Detect which cell encompasses the target text, then output its [x, y] center coordinate. 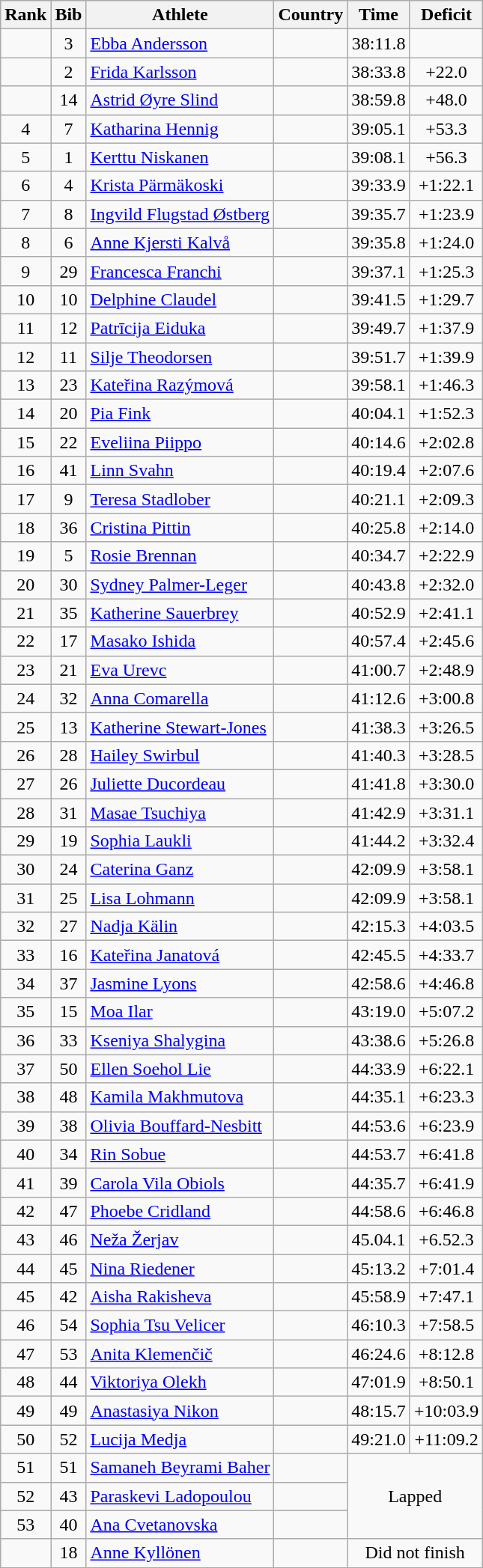
1 [69, 157]
39:08.1 [379, 157]
44:58.6 [379, 1211]
Deficit [446, 15]
Anna Comarella [180, 698]
Eveliina Piippo [180, 442]
Sydney Palmer-Leger [180, 585]
Juliette Ducordeau [180, 784]
+2:09.3 [446, 499]
42:58.6 [379, 983]
40:43.8 [379, 585]
+2:02.8 [446, 442]
41:00.7 [379, 670]
+6:41.9 [446, 1183]
43:38.6 [379, 1040]
41:41.8 [379, 784]
+6:23.3 [446, 1097]
40:34.7 [379, 556]
Nina Riedener [180, 1269]
Astrid Øyre Slind [180, 100]
Masae Tsuchiya [180, 812]
+5:07.2 [446, 1012]
+6:46.8 [446, 1211]
+48.0 [446, 100]
39:37.1 [379, 271]
Kateřina Janatová [180, 955]
Katherine Stewart-Jones [180, 727]
Kateřina Razýmová [180, 385]
Patrīcija Eiduka [180, 328]
40:04.1 [379, 414]
44:35.7 [379, 1183]
41:12.6 [379, 698]
+8:50.1 [446, 1382]
39:33.9 [379, 186]
44:33.9 [379, 1069]
41:44.2 [379, 841]
40:14.6 [379, 442]
+1:39.9 [446, 357]
Masako Ishida [180, 641]
+1:37.9 [446, 328]
+1:52.3 [446, 414]
45.04.1 [379, 1239]
+1:46.3 [446, 385]
39:05.1 [379, 129]
+56.3 [446, 157]
+2:32.0 [446, 585]
+22.0 [446, 72]
Bib [69, 15]
40:21.1 [379, 499]
+4:46.8 [446, 983]
Lapped [415, 1496]
42:45.5 [379, 955]
38:59.8 [379, 100]
Teresa Stadlober [180, 499]
+6:23.9 [446, 1126]
39:35.8 [379, 242]
Neža Žerjav [180, 1239]
+1:23.9 [446, 214]
Rosie Brennan [180, 556]
+7:47.1 [446, 1297]
Pia Fink [180, 414]
+4:03.5 [446, 927]
Aisha Rakisheva [180, 1297]
+2:14.0 [446, 528]
44:35.1 [379, 1097]
Moa Ilar [180, 1012]
Silje Theodorsen [180, 357]
38:33.8 [379, 72]
Nadja Kälin [180, 927]
Delphine Claudel [180, 299]
Francesca Franchi [180, 271]
+8:12.8 [446, 1354]
Hailey Swirbul [180, 755]
+2:07.6 [446, 471]
Sophia Tsu Velicer [180, 1326]
Samaneh Beyrami Baher [180, 1468]
Rank [25, 15]
Frida Karlsson [180, 72]
Rin Sobue [180, 1154]
45:13.2 [379, 1269]
46:24.6 [379, 1354]
40:19.4 [379, 471]
+1:29.7 [446, 299]
2 [69, 72]
+7:01.4 [446, 1269]
3 [69, 43]
Carola Vila Obiols [180, 1183]
39:58.1 [379, 385]
47:01.9 [379, 1382]
+2:45.6 [446, 641]
+2:48.9 [446, 670]
Athlete [180, 15]
Anastasiya Nikon [180, 1411]
39:35.7 [379, 214]
Lisa Lohmann [180, 898]
+5:26.8 [446, 1040]
Ingvild Flugstad Østberg [180, 214]
Katherine Sauerbrey [180, 613]
39:41.5 [379, 299]
Country [311, 15]
+10:03.9 [446, 1411]
40:25.8 [379, 528]
41:42.9 [379, 812]
Cristina Pittin [180, 528]
Ellen Soehol Lie [180, 1069]
42:15.3 [379, 927]
Kerttu Niskanen [180, 157]
+7:58.5 [446, 1326]
44:53.6 [379, 1126]
+1:24.0 [446, 242]
+6:22.1 [446, 1069]
+11:09.2 [446, 1439]
43:19.0 [379, 1012]
Caterina Ganz [180, 870]
Phoebe Cridland [180, 1211]
Time [379, 15]
Ana Cvetanovska [180, 1525]
Anne Kjersti Kalvå [180, 242]
Kseniya Shalygina [180, 1040]
+3:00.8 [446, 698]
+1:25.3 [446, 271]
Paraskevi Ladopoulou [180, 1496]
Kamila Makhmutova [180, 1097]
38:11.8 [379, 43]
+2:22.9 [446, 556]
48:15.7 [379, 1411]
+1:22.1 [446, 186]
Linn Svahn [180, 471]
Krista Pärmäkoski [180, 186]
Lucija Medja [180, 1439]
Eva Urevc [180, 670]
Ebba Andersson [180, 43]
40:52.9 [379, 613]
+3:28.5 [446, 755]
41:40.3 [379, 755]
46:10.3 [379, 1326]
+3:31.1 [446, 812]
49:21.0 [379, 1439]
+3:30.0 [446, 784]
Katharina Hennig [180, 129]
Did not finish [415, 1553]
Jasmine Lyons [180, 983]
Viktoriya Olekh [180, 1382]
+6:41.8 [446, 1154]
Sophia Laukli [180, 841]
Anne Kyllönen [180, 1553]
+6.52.3 [446, 1239]
+53.3 [446, 129]
41:38.3 [379, 727]
39:51.7 [379, 357]
39:49.7 [379, 328]
40:57.4 [379, 641]
+2:41.1 [446, 613]
44:53.7 [379, 1154]
+4:33.7 [446, 955]
Olivia Bouffard-Nesbitt [180, 1126]
+3:32.4 [446, 841]
45:58.9 [379, 1297]
+3:26.5 [446, 727]
54 [69, 1326]
Anita Klemenčič [180, 1354]
